For the text-containing cell, return its midpoint in [X, Y] coordinate format. 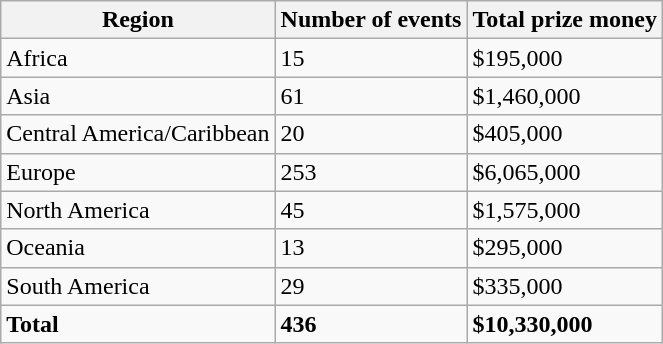
$10,330,000 [564, 324]
Oceania [138, 248]
13 [371, 248]
Total [138, 324]
15 [371, 58]
436 [371, 324]
$405,000 [564, 134]
45 [371, 210]
20 [371, 134]
$6,065,000 [564, 172]
Central America/Caribbean [138, 134]
$1,460,000 [564, 96]
Total prize money [564, 20]
$295,000 [564, 248]
North America [138, 210]
Africa [138, 58]
61 [371, 96]
Asia [138, 96]
29 [371, 286]
253 [371, 172]
Europe [138, 172]
$1,575,000 [564, 210]
Number of events [371, 20]
$195,000 [564, 58]
Region [138, 20]
South America [138, 286]
$335,000 [564, 286]
